Extract the [X, Y] coordinate from the center of the cell holding the provided text.  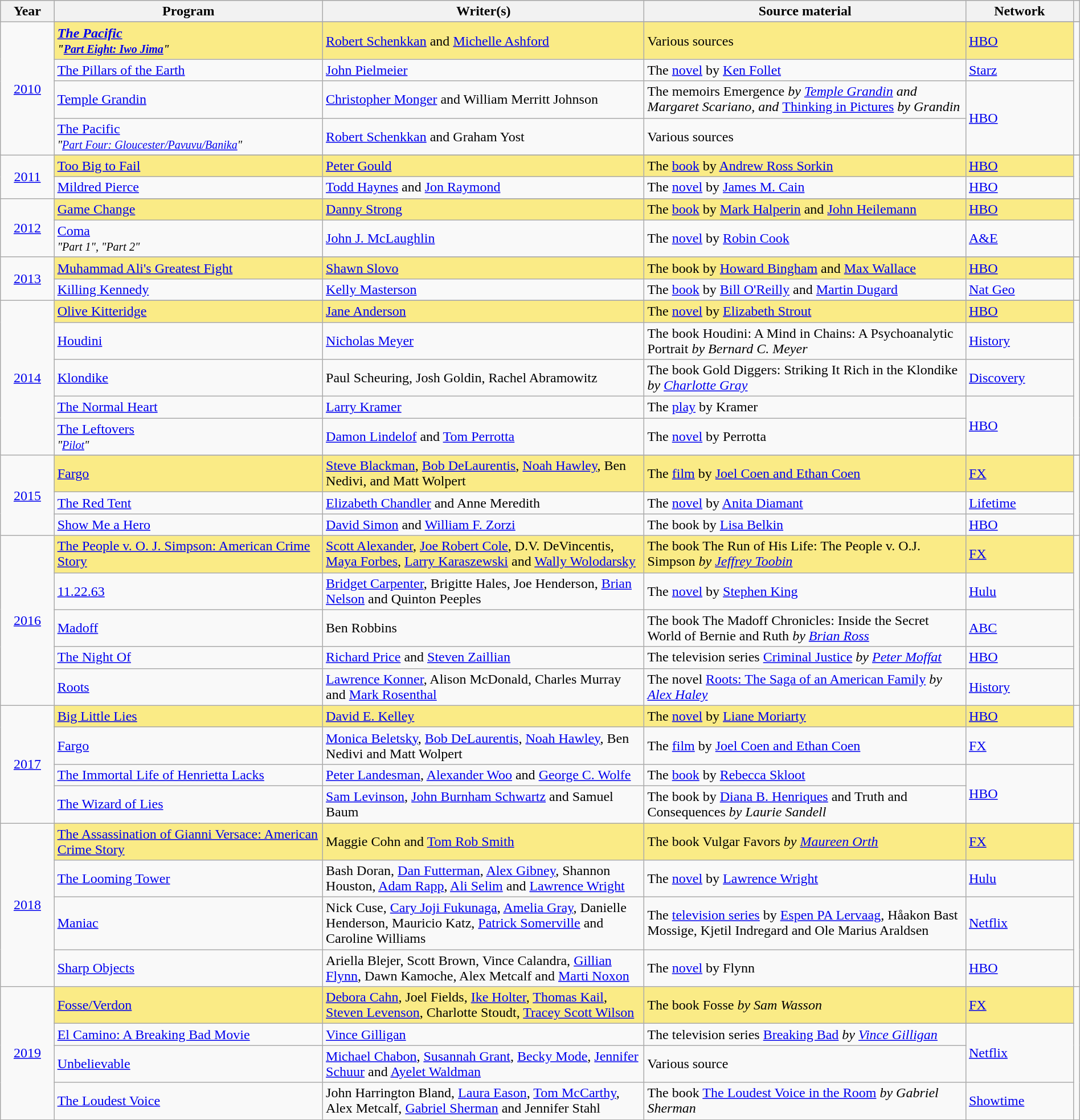
Bash Doran, Dan Futterman, Alex Gibney, Shannon Houston, Adam Rapp, Ali Selim and Lawrence Wright [484, 878]
Program [188, 11]
Temple Grandin [188, 99]
The Pacific"Part Four: Gloucester/Pavuvu/Banika" [188, 137]
2013 [27, 279]
Unbelievable [188, 1064]
Nat Geo [1020, 289]
Killing Kennedy [188, 289]
The Immortal Life of Henrietta Lacks [188, 775]
Madoff [188, 628]
The book by Howard Bingham and Max Wallace [805, 268]
Monica Beletsky, Bob DeLaurentis, Noah Hawley, Ben Nedivi and Matt Wolpert [484, 745]
The book Fosse by Sam Wasson [805, 1005]
Peter Gould [484, 166]
Maggie Cohn and Tom Rob Smith [484, 841]
The book by Diana B. Henriques and Truth and Consequences by Laurie Sandell [805, 804]
The novel by Lawrence Wright [805, 878]
Steve Blackman, Bob DeLaurentis, Noah Hawley, Ben Nedivi, and Matt Wolpert [484, 474]
Peter Landesman, Alexander Woo and George C. Wolfe [484, 775]
The Pacific"Part Eight: Iwo Jima" [188, 41]
Shawn Slovo [484, 268]
The novel by Ken Follet [805, 70]
The Wizard of Lies [188, 804]
11.22.63 [188, 591]
The novel by Robin Cook [805, 238]
Muhammad Ali's Greatest Fight [188, 268]
The television series Criminal Justice by Peter Moffat [805, 657]
Olive Kitteridge [188, 311]
Fosse/Verdon [188, 1005]
The Normal Heart [188, 407]
John Pielmeier [484, 70]
Network [1020, 11]
The book by Mark Halperin and John Heilemann [805, 209]
The Night Of [188, 657]
The novel Roots: The Saga of an American Family by Alex Haley [805, 687]
El Camino: A Breaking Bad Movie [188, 1035]
The book Gold Diggers: Striking It Rich in the Klondike by Charlotte Gray [805, 378]
The Red Tent [188, 503]
The book by Andrew Ross Sorkin [805, 166]
Ariella Blejer, Scott Brown, Vince Calandra, Gillian Flynn, Dawn Kamoche, Alex Metcalf and Marti Noxon [484, 968]
The television series by Espen PA Lervaag, Håakon Bast Mossige, Kjetil Indregard and Ole Marius Araldsen [805, 923]
Robert Schenkkan and Michelle Ashford [484, 41]
The book Houdini: A Mind in Chains: A Psychoanalytic Portrait by Bernard C. Meyer [805, 341]
David Simon and William F. Zorzi [484, 525]
Writer(s) [484, 11]
The novel by Perrotta [805, 436]
Show Me a Hero [188, 525]
The novel by Anita Diamant [805, 503]
Houdini [188, 341]
Coma"Part 1", "Part 2" [188, 238]
David E. Kelley [484, 716]
Sharp Objects [188, 968]
Danny Strong [484, 209]
2010 [27, 89]
2014 [27, 377]
The Looming Tower [188, 878]
ABC [1020, 628]
2017 [27, 764]
2015 [27, 496]
Various source [805, 1064]
2012 [27, 228]
Scott Alexander, Joe Robert Cole, D.V. DeVincentis, Maya Forbes, Larry Karaszewski and Wally Wolodarsky [484, 554]
Roots [188, 687]
Paul Scheuring, Josh Goldin, Rachel Abramowitz [484, 378]
The Loudest Voice [188, 1101]
The novel by Elizabeth Strout [805, 311]
Ben Robbins [484, 628]
Lawrence Konner, Alison McDonald, Charles Murray and Mark Rosenthal [484, 687]
Source material [805, 11]
Richard Price and Steven Zaillian [484, 657]
Vince Gilligan [484, 1035]
Big Little Lies [188, 716]
2019 [27, 1053]
Game Change [188, 209]
The Assassination of Gianni Versace: American Crime Story [188, 841]
The People v. O. J. Simpson: American Crime Story [188, 554]
Lifetime [1020, 503]
Larry Kramer [484, 407]
Nick Cuse, Cary Joji Fukunaga, Amelia Gray, Danielle Henderson, Mauricio Katz, Patrick Somerville and Caroline Williams [484, 923]
Robert Schenkkan and Graham Yost [484, 137]
2011 [27, 177]
The book by Lisa Belkin [805, 525]
The book by Rebecca Skloot [805, 775]
Too Big to Fail [188, 166]
The book The Run of His Life: The People v. O.J. Simpson by Jeffrey Toobin [805, 554]
Elizabeth Chandler and Anne Meredith [484, 503]
Damon Lindelof and Tom Perrotta [484, 436]
John J. McLaughlin [484, 238]
Klondike [188, 378]
A&E [1020, 238]
John Harrington Bland, Laura Eason, Tom McCarthy, Alex Metcalf, Gabriel Sherman and Jennifer Stahl [484, 1101]
2018 [27, 905]
Discovery [1020, 378]
Nicholas Meyer [484, 341]
The television series Breaking Bad by Vince Gilligan [805, 1035]
Showtime [1020, 1101]
Bridget Carpenter, Brigitte Hales, Joe Henderson, Brian Nelson and Quinton Peeples [484, 591]
The novel by Liane Moriarty [805, 716]
Todd Haynes and Jon Raymond [484, 187]
Starz [1020, 70]
The memoirs Emergence by Temple Grandin and Margaret Scariano, and Thinking in Pictures by Grandin [805, 99]
The book The Madoff Chronicles: Inside the Secret World of Bernie and Ruth by Brian Ross [805, 628]
Jane Anderson [484, 311]
The book by Bill O'Reilly and Martin Dugard [805, 289]
Year [27, 11]
The book The Loudest Voice in the Room by Gabriel Sherman [805, 1101]
Mildred Pierce [188, 187]
The novel by Stephen King [805, 591]
Kelly Masterson [484, 289]
The Leftovers"Pilot" [188, 436]
The Pillars of the Earth [188, 70]
The book Vulgar Favors by Maureen Orth [805, 841]
2016 [27, 620]
Michael Chabon, Susannah Grant, Becky Mode, Jennifer Schuur and Ayelet Waldman [484, 1064]
The novel by Flynn [805, 968]
Maniac [188, 923]
Debora Cahn, Joel Fields, Ike Holter, Thomas Kail, Steven Levenson, Charlotte Stoudt, Tracey Scott Wilson [484, 1005]
Christopher Monger and William Merritt Johnson [484, 99]
The novel by James M. Cain [805, 187]
The play by Kramer [805, 407]
Sam Levinson, John Burnham Schwartz and Samuel Baum [484, 804]
